Scan for the cell matching the given text and deliver its [X, Y] coordinate at center. 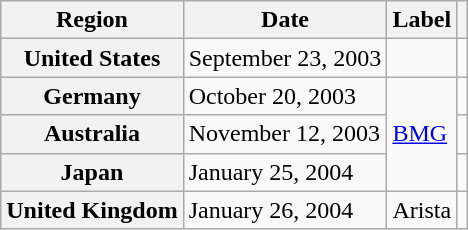
Japan [92, 172]
September 23, 2003 [285, 58]
Label [422, 20]
United Kingdom [92, 210]
Date [285, 20]
January 25, 2004 [285, 172]
Germany [92, 96]
Australia [92, 134]
Arista [422, 210]
October 20, 2003 [285, 96]
November 12, 2003 [285, 134]
Region [92, 20]
BMG [422, 134]
January 26, 2004 [285, 210]
United States [92, 58]
